Pinpoint the cell where the given text exists, returning its (X, Y) midpoint coordinate. 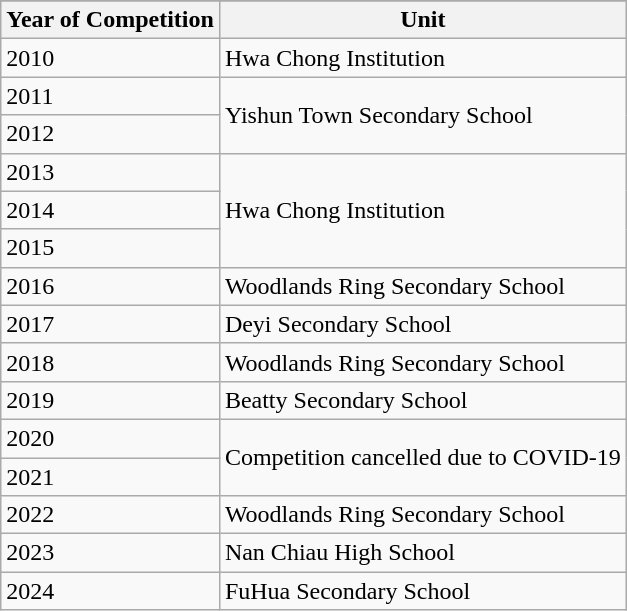
2018 (110, 362)
2010 (110, 58)
2016 (110, 286)
2023 (110, 553)
Nan Chiau High School (422, 553)
Deyi Secondary School (422, 324)
2014 (110, 210)
2019 (110, 400)
Unit (422, 20)
Year of Competition (110, 20)
2024 (110, 591)
2013 (110, 172)
2021 (110, 477)
2011 (110, 96)
Beatty Secondary School (422, 400)
Yishun Town Secondary School (422, 115)
Competition cancelled due to COVID-19 (422, 457)
2012 (110, 134)
FuHua Secondary School (422, 591)
2020 (110, 438)
2017 (110, 324)
2015 (110, 248)
2022 (110, 515)
